Identify which cell holds the provided text, then report its (X, Y) central coordinate. 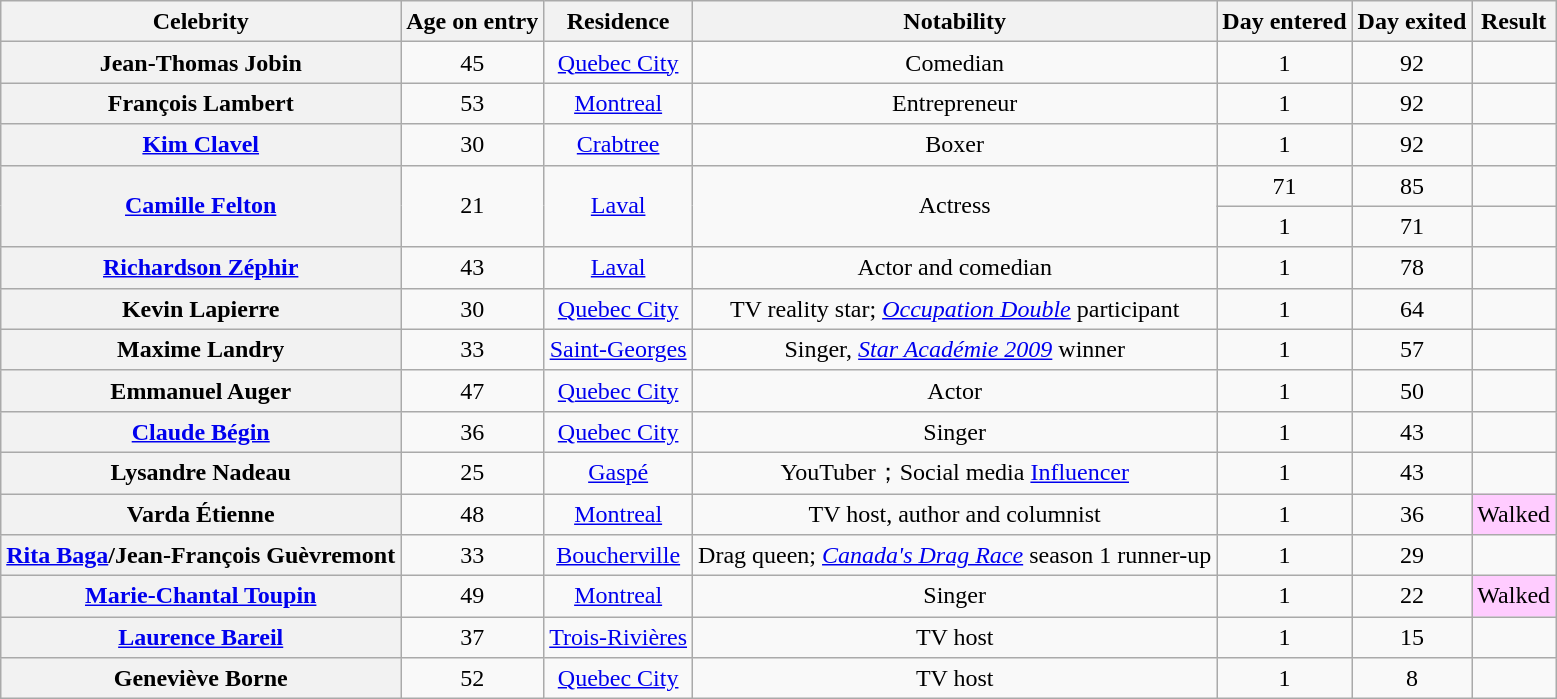
Actress (955, 206)
48 (472, 514)
Actor (955, 390)
Maxime Landry (201, 350)
Richardson Zéphir (201, 268)
Camille Felton (201, 206)
Entrepreneur (955, 104)
Notability (955, 22)
8 (1412, 678)
Day entered (1284, 22)
Actor and comedian (955, 268)
Lysandre Nadeau (201, 472)
Claude Bégin (201, 432)
15 (1412, 638)
Trois-Rivières (618, 638)
Varda Étienne (201, 514)
52 (472, 678)
Result (1514, 22)
50 (1412, 390)
Rita Baga/Jean-François Guèvremont (201, 556)
Gaspé (618, 472)
47 (472, 390)
TV reality star; Occupation Double participant (955, 308)
Kevin Lapierre (201, 308)
Boxer (955, 144)
78 (1412, 268)
YouTuber；Social media Influencer (955, 472)
Laurence Bareil (201, 638)
Day exited (1412, 22)
49 (472, 596)
Crabtree (618, 144)
25 (472, 472)
Celebrity (201, 22)
Residence (618, 22)
Kim Clavel (201, 144)
53 (472, 104)
29 (1412, 556)
57 (1412, 350)
François Lambert (201, 104)
TV host, author and columnist (955, 514)
Marie-Chantal Toupin (201, 596)
22 (1412, 596)
21 (472, 206)
Geneviève Borne (201, 678)
37 (472, 638)
Boucherville (618, 556)
Age on entry (472, 22)
Jean-Thomas Jobin (201, 62)
Emmanuel Auger (201, 390)
64 (1412, 308)
Singer, Star Académie 2009 winner (955, 350)
85 (1412, 186)
Saint-Georges (618, 350)
Comedian (955, 62)
Drag queen; Canada's Drag Race season 1 runner-up (955, 556)
45 (472, 62)
